Scan for the cell matching the given text and deliver its (x, y) coordinate at center. 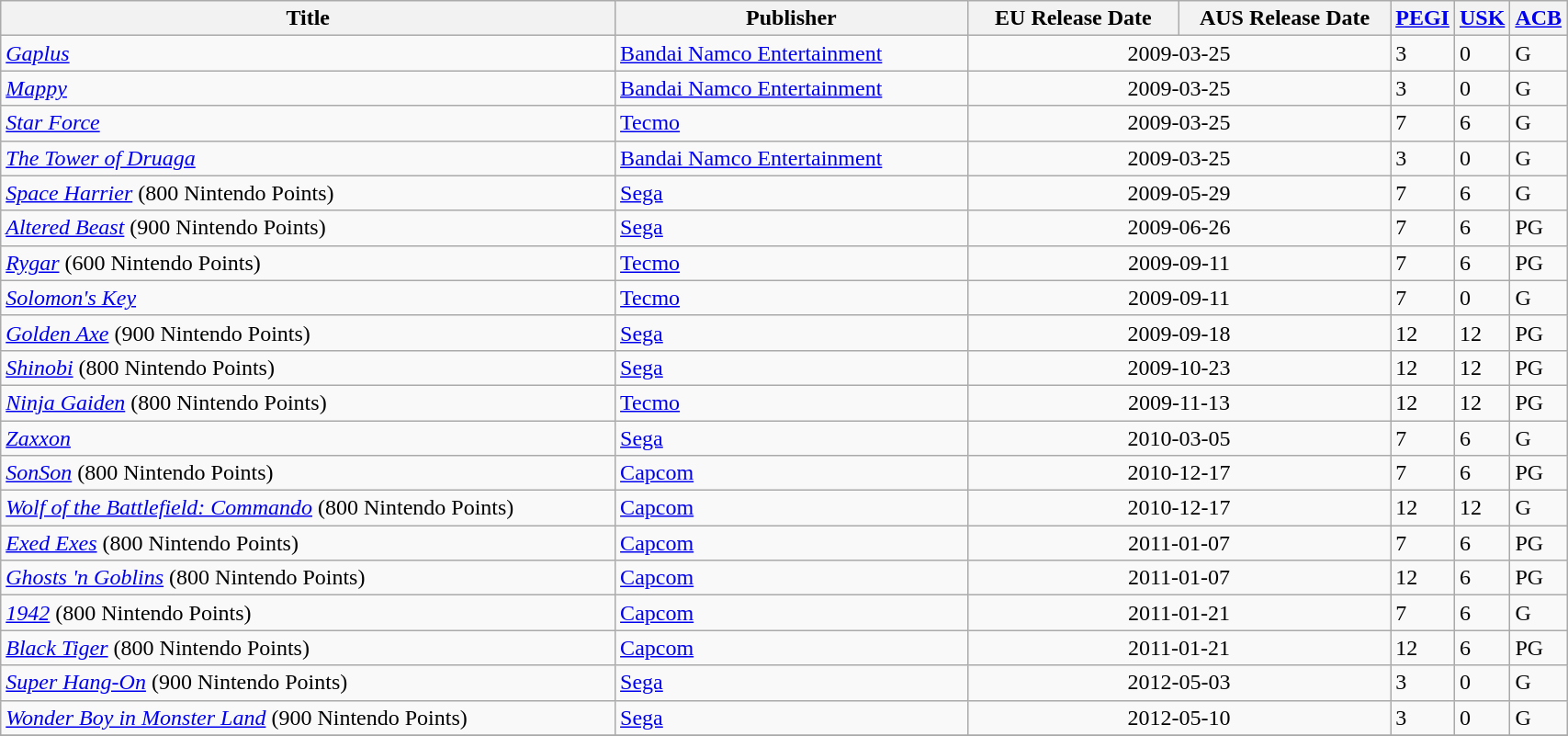
Gaplus (309, 53)
2009-06-26 (1179, 228)
2009-09-18 (1179, 333)
2012-05-10 (1179, 718)
Solomon's Key (309, 298)
ACB (1539, 18)
Exed Exes (800 Nintendo Points) (309, 543)
USK (1482, 18)
Ninja Gaiden (800 Nintendo Points) (309, 402)
Zaxxon (309, 438)
1942 (800 Nintendo Points) (309, 613)
Golden Axe (900 Nintendo Points) (309, 333)
Ghosts 'n Goblins (800 Nintendo Points) (309, 578)
The Tower of Druaga (309, 158)
Rygar (600 Nintendo Points) (309, 263)
PEGI (1423, 18)
Shinobi (800 Nintendo Points) (309, 368)
2009-05-29 (1179, 193)
2012-05-03 (1179, 683)
Star Force (309, 123)
2010-03-05 (1179, 438)
Mappy (309, 88)
Black Tiger (800 Nintendo Points) (309, 648)
Super Hang-On (900 Nintendo Points) (309, 683)
2009-11-13 (1179, 402)
Wonder Boy in Monster Land (900 Nintendo Points) (309, 718)
AUS Release Date (1284, 18)
SonSon (800 Nintendo Points) (309, 473)
Space Harrier (800 Nintendo Points) (309, 193)
EU Release Date (1073, 18)
Title (309, 18)
2009-10-23 (1179, 368)
Wolf of the Battlefield: Commando (800 Nintendo Points) (309, 508)
Publisher (792, 18)
Altered Beast (900 Nintendo Points) (309, 228)
